Search for the cell housing the specified text and yield its [X, Y] center coordinate. 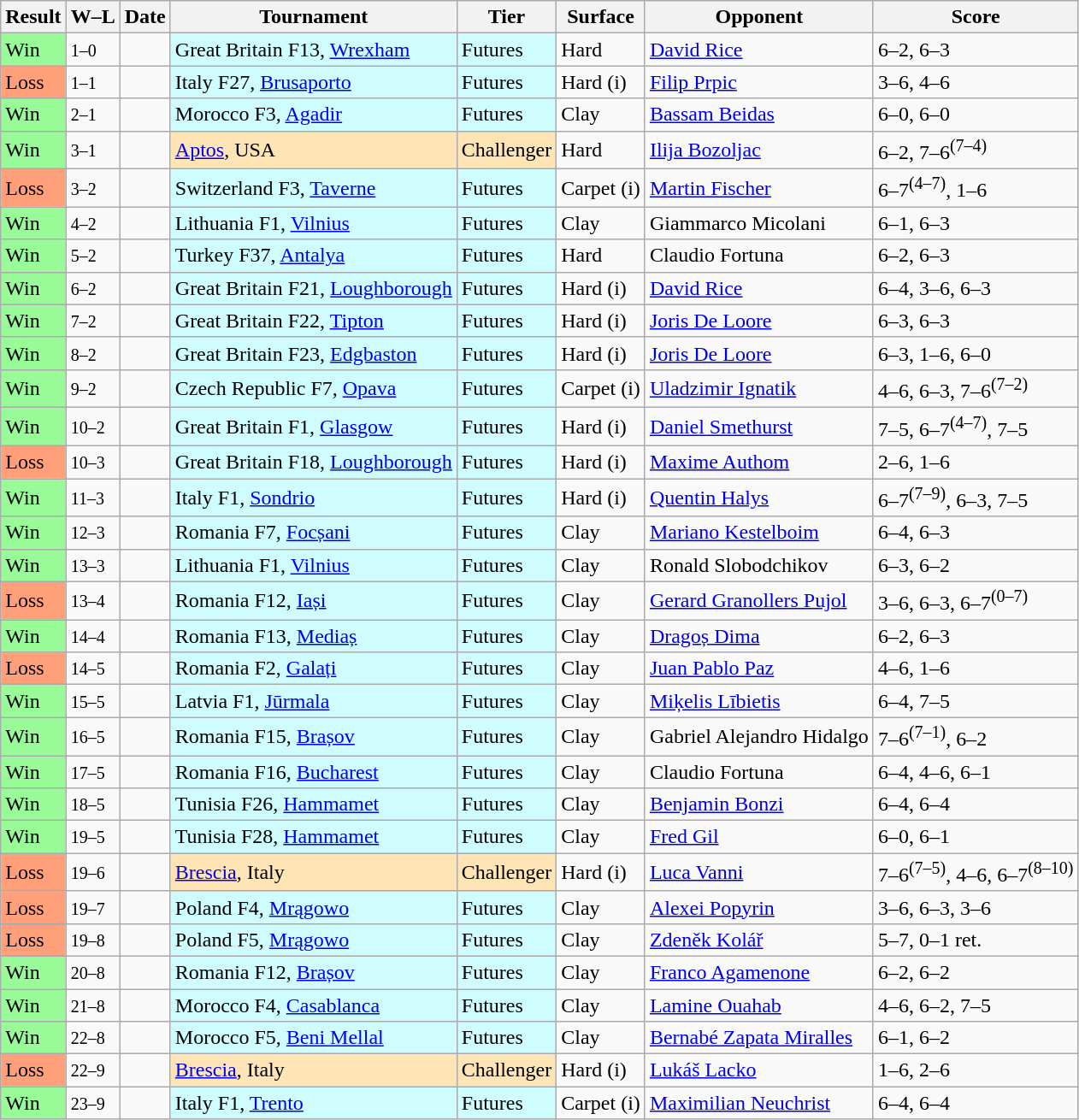
19–6 [92, 872]
1–6, 2–6 [976, 1070]
Gerard Granollers Pujol [759, 600]
Great Britain F23, Edgbaston [313, 353]
Result [33, 17]
Morocco F3, Agadir [313, 115]
2–1 [92, 115]
Romania F7, Focșani [313, 533]
Morocco F4, Casablanca [313, 1005]
Fred Gil [759, 837]
4–2 [92, 223]
3–6, 4–6 [976, 82]
1–1 [92, 82]
7–2 [92, 321]
Alexei Popyrin [759, 907]
Morocco F5, Beni Mellal [313, 1038]
23–9 [92, 1103]
4–6, 6–3, 7–6(7–2) [976, 388]
17–5 [92, 772]
3–2 [92, 188]
18–5 [92, 805]
6–1, 6–3 [976, 223]
14–5 [92, 669]
Poland F4, Mrągowo [313, 907]
10–2 [92, 427]
21–8 [92, 1005]
12–3 [92, 533]
Great Britain F18, Loughborough [313, 463]
3–6, 6–3, 3–6 [976, 907]
Poland F5, Mrągowo [313, 940]
14–4 [92, 636]
11–3 [92, 498]
3–1 [92, 150]
1–0 [92, 50]
7–6(7–5), 4–6, 6–7(8–10) [976, 872]
Czech Republic F7, Opava [313, 388]
5–7, 0–1 ret. [976, 940]
Filip Prpic [759, 82]
Lukáš Lacko [759, 1070]
6–2 [92, 288]
Romania F16, Bucharest [313, 772]
19–5 [92, 837]
6–0, 6–1 [976, 837]
10–3 [92, 463]
Ronald Slobodchikov [759, 565]
Dragoș Dima [759, 636]
6–4, 3–6, 6–3 [976, 288]
Great Britain F1, Glasgow [313, 427]
3–6, 6–3, 6–7(0–7) [976, 600]
6–2, 6–2 [976, 972]
Italy F27, Brusaporto [313, 82]
7–5, 6–7(4–7), 7–5 [976, 427]
4–6, 6–2, 7–5 [976, 1005]
Romania F2, Galați [313, 669]
Giammarco Micolani [759, 223]
Score [976, 17]
Date [145, 17]
6–0, 6–0 [976, 115]
19–8 [92, 940]
Italy F1, Sondrio [313, 498]
Latvia F1, Jūrmala [313, 701]
20–8 [92, 972]
Great Britain F21, Loughborough [313, 288]
6–4, 6–3 [976, 533]
Miķelis Lībietis [759, 701]
Tunisia F26, Hammamet [313, 805]
6–7(4–7), 1–6 [976, 188]
Surface [601, 17]
6–7(7–9), 6–3, 7–5 [976, 498]
Luca Vanni [759, 872]
Bassam Beidas [759, 115]
Tier [506, 17]
6–4, 7–5 [976, 701]
Bernabé Zapata Miralles [759, 1038]
13–3 [92, 565]
Martin Fischer [759, 188]
Quentin Halys [759, 498]
22–9 [92, 1070]
Romania F12, Iași [313, 600]
Maximilian Neuchrist [759, 1103]
Switzerland F3, Taverne [313, 188]
Opponent [759, 17]
4–6, 1–6 [976, 669]
6–3, 6–3 [976, 321]
6–4, 4–6, 6–1 [976, 772]
8–2 [92, 353]
Maxime Authom [759, 463]
Gabriel Alejandro Hidalgo [759, 737]
2–6, 1–6 [976, 463]
Romania F12, Brașov [313, 972]
Great Britain F13, Wrexham [313, 50]
19–7 [92, 907]
9–2 [92, 388]
Italy F1, Trento [313, 1103]
Benjamin Bonzi [759, 805]
6–3, 1–6, 6–0 [976, 353]
Great Britain F22, Tipton [313, 321]
Mariano Kestelboim [759, 533]
Romania F15, Brașov [313, 737]
Ilija Bozoljac [759, 150]
6–1, 6–2 [976, 1038]
Lamine Ouahab [759, 1005]
5–2 [92, 256]
Aptos, USA [313, 150]
13–4 [92, 600]
W–L [92, 17]
Romania F13, Mediaș [313, 636]
16–5 [92, 737]
Tournament [313, 17]
Turkey F37, Antalya [313, 256]
Uladzimir Ignatik [759, 388]
7–6(7–1), 6–2 [976, 737]
15–5 [92, 701]
Franco Agamenone [759, 972]
Juan Pablo Paz [759, 669]
Zdeněk Kolář [759, 940]
22–8 [92, 1038]
6–3, 6–2 [976, 565]
Tunisia F28, Hammamet [313, 837]
6–2, 7–6(7–4) [976, 150]
Daniel Smethurst [759, 427]
